Locate the cell with the specified text and output its (x, y) center coordinate. 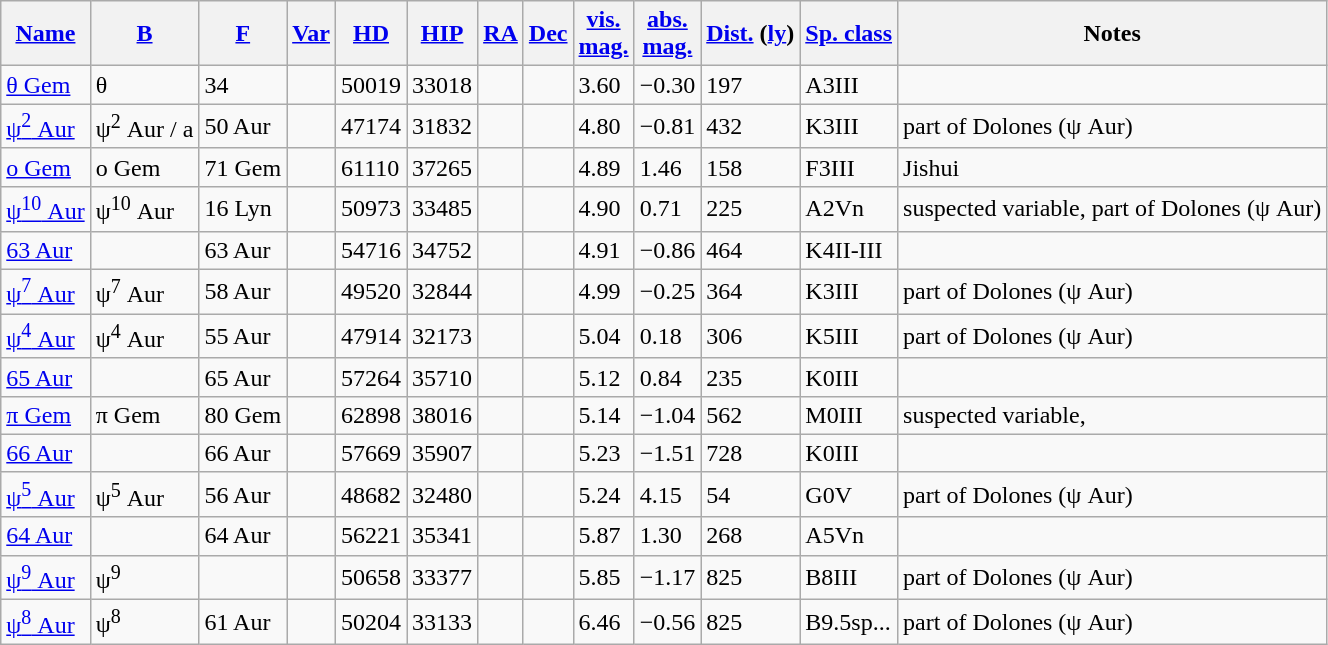
K4II-III (849, 250)
31832 (442, 126)
37265 (442, 167)
A5Vn (849, 536)
suspected variable, part of Dolones (ψ Aur) (1112, 208)
5.23 (604, 453)
5.85 (604, 578)
vis.mag. (604, 34)
−0.86 (668, 250)
3.60 (604, 85)
ψ2 Aur / a (144, 126)
48682 (370, 494)
33485 (442, 208)
B (144, 34)
80 Gem (243, 415)
−1.51 (668, 453)
35907 (442, 453)
33018 (442, 85)
−0.25 (668, 292)
4.90 (604, 208)
Dist. (ly) (750, 34)
32173 (442, 336)
−0.81 (668, 126)
0.84 (668, 377)
34 (243, 85)
Notes (1112, 34)
1.46 (668, 167)
4.15 (668, 494)
−0.30 (668, 85)
Dec (548, 34)
33133 (442, 622)
62898 (370, 415)
Sp. class (849, 34)
35710 (442, 377)
suspected variable, (1112, 415)
ψ8 Aur (46, 622)
4.89 (604, 167)
35341 (442, 536)
50 Aur (243, 126)
F3III (849, 167)
1.30 (668, 536)
5.24 (604, 494)
Name (46, 34)
F (243, 34)
728 (750, 453)
61110 (370, 167)
364 (750, 292)
ψ8 (144, 622)
56221 (370, 536)
B9.5sp... (849, 622)
ψ2 Aur (46, 126)
HD (370, 34)
197 (750, 85)
4.91 (604, 250)
4.99 (604, 292)
158 (750, 167)
57264 (370, 377)
θ Gem (46, 85)
47914 (370, 336)
ψ9 (144, 578)
54 (750, 494)
5.04 (604, 336)
464 (750, 250)
49520 (370, 292)
50204 (370, 622)
6.46 (604, 622)
4.80 (604, 126)
5.87 (604, 536)
306 (750, 336)
268 (750, 536)
562 (750, 415)
M0III (849, 415)
5.14 (604, 415)
−0.56 (668, 622)
−1.04 (668, 415)
54716 (370, 250)
5.12 (604, 377)
50019 (370, 85)
225 (750, 208)
47174 (370, 126)
33377 (442, 578)
A2Vn (849, 208)
G0V (849, 494)
58 Aur (243, 292)
Jishui (1112, 167)
HIP (442, 34)
0.18 (668, 336)
61 Aur (243, 622)
432 (750, 126)
235 (750, 377)
50658 (370, 578)
ψ9 Aur (46, 578)
50973 (370, 208)
32844 (442, 292)
71 Gem (243, 167)
38016 (442, 415)
Var (312, 34)
A3III (849, 85)
K5III (849, 336)
θ (144, 85)
55 Aur (243, 336)
−1.17 (668, 578)
16 Lyn (243, 208)
abs.mag. (668, 34)
34752 (442, 250)
57669 (370, 453)
RA (501, 34)
32480 (442, 494)
B8III (849, 578)
0.71 (668, 208)
56 Aur (243, 494)
